Scan for the cell matching the given text and deliver its (X, Y) coordinate at center. 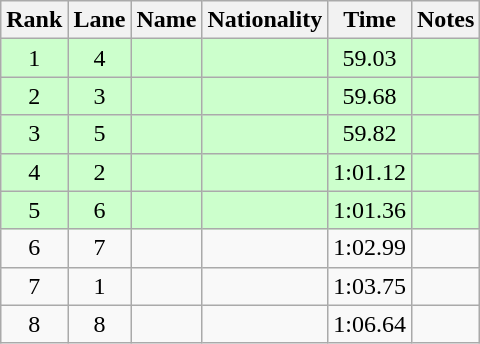
Rank (34, 20)
59.68 (370, 96)
Name (166, 20)
59.03 (370, 58)
Time (370, 20)
1:01.12 (370, 172)
Lane (100, 20)
1:01.36 (370, 210)
Notes (445, 20)
Nationality (265, 20)
1:03.75 (370, 286)
1:02.99 (370, 248)
1:06.64 (370, 324)
59.82 (370, 134)
